Return (x, y) of the center of cell containing provided text 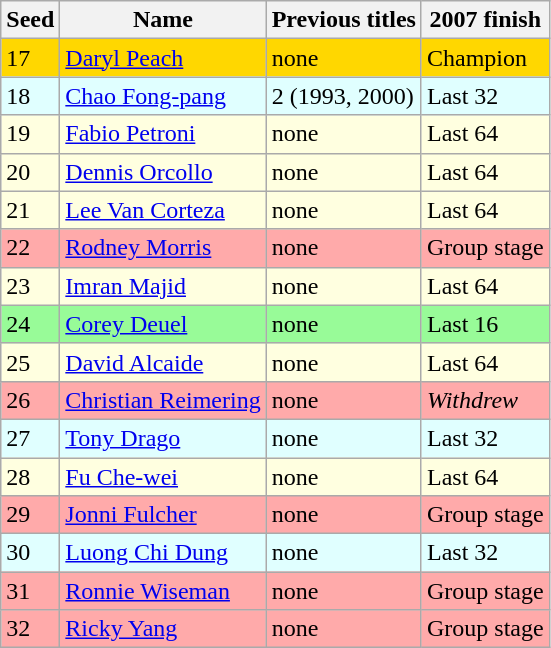
21 (30, 210)
24 (30, 324)
27 (30, 438)
Chao Fong-pang (163, 96)
Dennis Orcollo (163, 172)
Jonni Fulcher (163, 515)
19 (30, 134)
29 (30, 515)
22 (30, 248)
David Alcaide (163, 362)
Tony Drago (163, 438)
Previous titles (344, 20)
Withdrew (485, 400)
Imran Majid (163, 286)
28 (30, 477)
Daryl Peach (163, 58)
30 (30, 553)
Ricky Yang (163, 629)
23 (30, 286)
Last 16 (485, 324)
2007 finish (485, 20)
Rodney Morris (163, 248)
2 (1993, 2000) (344, 96)
Champion (485, 58)
26 (30, 400)
31 (30, 591)
Fabio Petroni (163, 134)
20 (30, 172)
32 (30, 629)
Christian Reimering (163, 400)
Luong Chi Dung (163, 553)
Ronnie Wiseman (163, 591)
25 (30, 362)
Lee Van Corteza (163, 210)
Name (163, 20)
Corey Deuel (163, 324)
17 (30, 58)
Seed (30, 20)
Fu Che-wei (163, 477)
18 (30, 96)
